Scan for the cell matching the given text and deliver its (X, Y) coordinate at center. 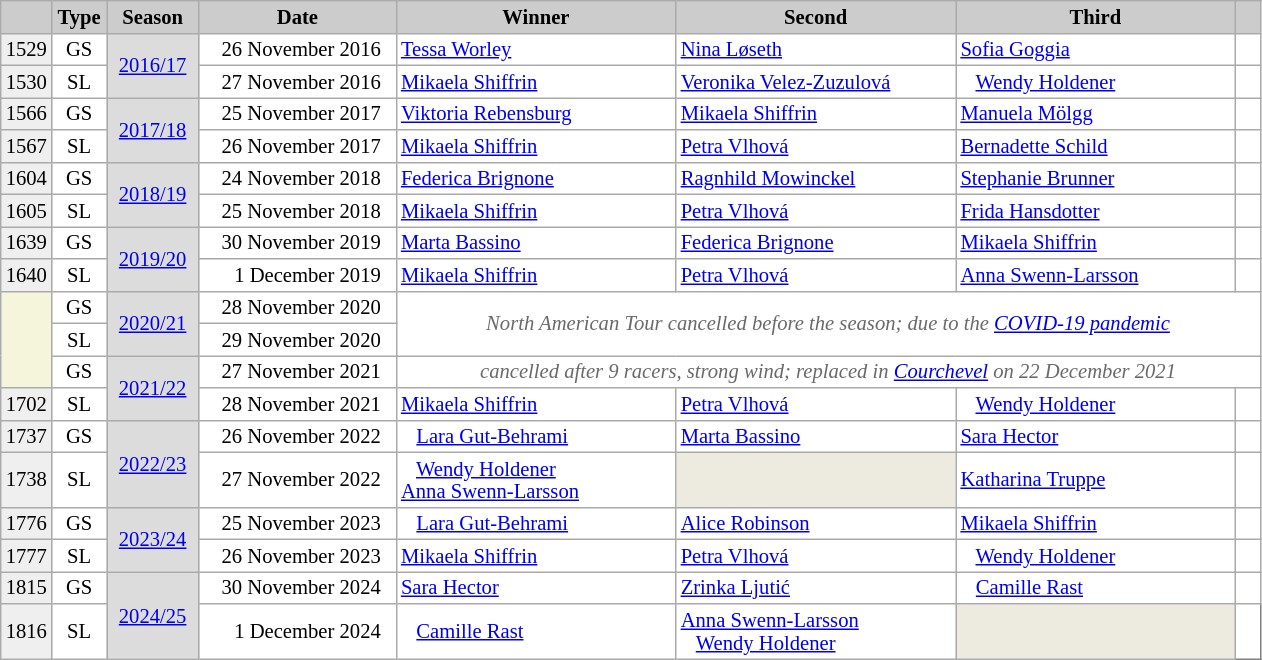
2022/23 (152, 464)
Katharina Truppe (1096, 480)
1566 (26, 113)
1639 (26, 242)
1776 (26, 523)
26 November 2017 (298, 146)
2024/25 (152, 614)
2023/24 (152, 539)
1640 (26, 274)
2018/19 (152, 194)
25 November 2018 (298, 210)
27 November 2021 (298, 371)
Third (1096, 16)
Anna Swenn-Larsson Wendy Holdener (816, 632)
2016/17 (152, 65)
Second (816, 16)
2020/21 (152, 323)
27 November 2016 (298, 81)
28 November 2021 (298, 404)
25 November 2017 (298, 113)
26 November 2022 (298, 436)
Veronika Velez-Zuzulová (816, 81)
Nina Løseth (816, 49)
Date (298, 16)
2019/20 (152, 258)
1530 (26, 81)
1 December 2019 (298, 274)
1738 (26, 480)
Stephanie Brunner (1096, 178)
2017/18 (152, 129)
Tessa Worley (536, 49)
Viktoria Rebensburg (536, 113)
1815 (26, 587)
27 November 2022 (298, 480)
Manuela Mölgg (1096, 113)
1777 (26, 555)
Type (80, 16)
Bernadette Schild (1096, 146)
Wendy Holdener Anna Swenn-Larsson (536, 480)
30 November 2019 (298, 242)
1702 (26, 404)
30 November 2024 (298, 587)
1529 (26, 49)
1 December 2024 (298, 632)
25 November 2023 (298, 523)
1567 (26, 146)
Anna Swenn-Larsson (1096, 274)
1737 (26, 436)
1604 (26, 178)
26 November 2016 (298, 49)
Ragnhild Mowinckel (816, 178)
28 November 2020 (298, 307)
Sofia Goggia (1096, 49)
Zrinka Ljutić (816, 587)
1816 (26, 632)
Alice Robinson (816, 523)
1605 (26, 210)
Frida Hansdotter (1096, 210)
Winner (536, 16)
cancelled after 9 racers, strong wind; replaced in Courchevel on 22 December 2021 (828, 371)
29 November 2020 (298, 339)
Season (152, 16)
North American Tour cancelled before the season; due to the COVID-19 pandemic (828, 323)
2021/22 (152, 387)
24 November 2018 (298, 178)
26 November 2023 (298, 555)
